Detect which cell encompasses the target text, then output its [x, y] center coordinate. 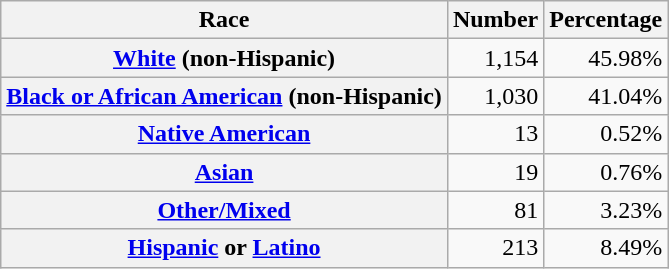
0.52% [606, 134]
Number [495, 20]
8.49% [606, 248]
Other/Mixed [224, 210]
1,030 [495, 96]
Native American [224, 134]
Asian [224, 172]
Hispanic or Latino [224, 248]
45.98% [606, 58]
19 [495, 172]
Black or African American (non-Hispanic) [224, 96]
Race [224, 20]
Percentage [606, 20]
213 [495, 248]
13 [495, 134]
81 [495, 210]
0.76% [606, 172]
41.04% [606, 96]
3.23% [606, 210]
1,154 [495, 58]
White (non-Hispanic) [224, 58]
